Provide the (X, Y) coordinate of the cell's center where the given text is located.  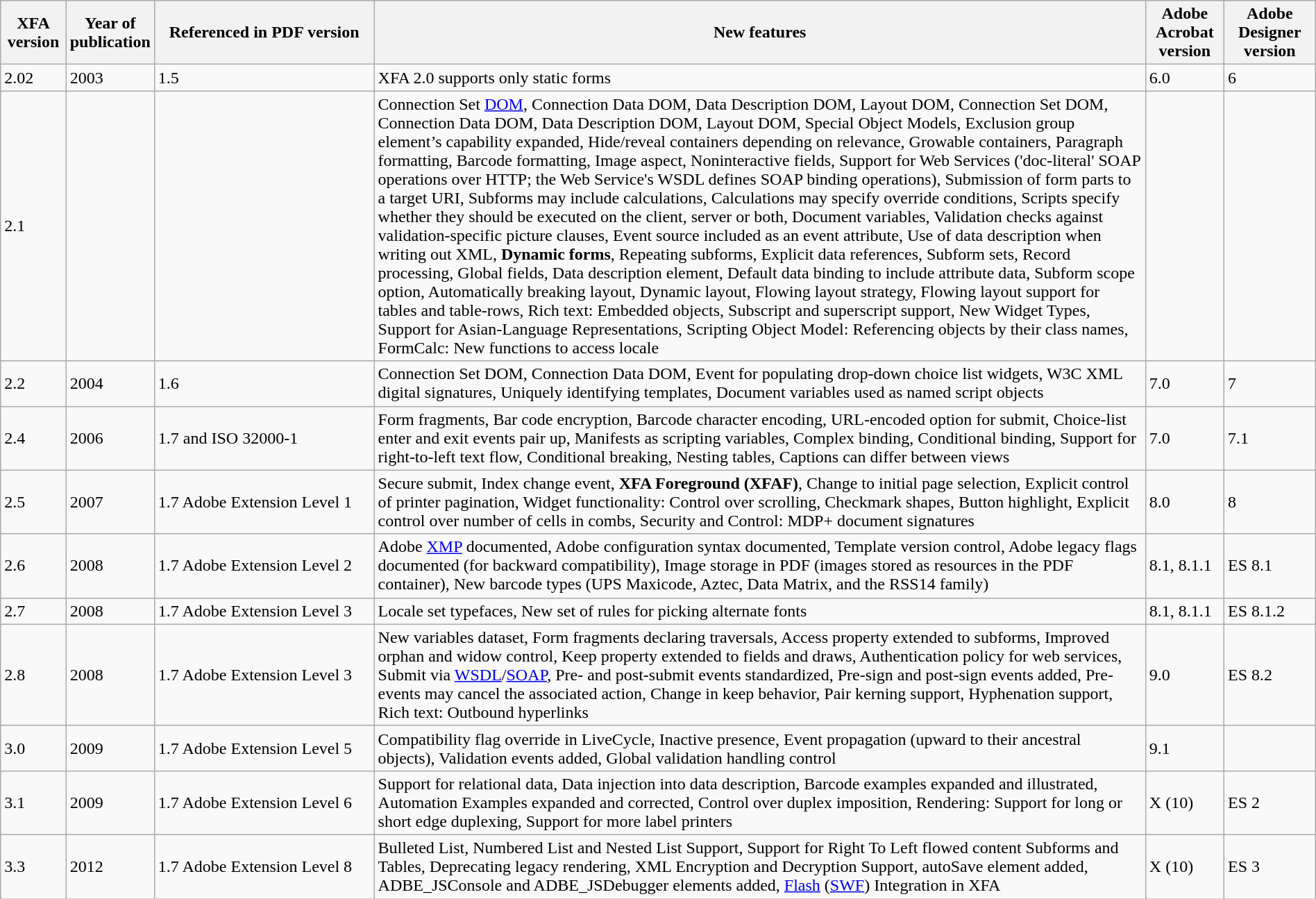
2003 (110, 78)
9.0 (1184, 675)
New features (759, 33)
2.7 (33, 611)
7 (1269, 383)
Year of publication (110, 33)
1.5 (264, 78)
Referenced in PDF version (264, 33)
1.7 Adobe Extension Level 5 (264, 748)
1.6 (264, 383)
2006 (110, 438)
Locale set typefaces, New set of rules for picking alternate fonts (759, 611)
XFA 2.0 supports only static forms (759, 78)
2.02 (33, 78)
2.2 (33, 383)
7.1 (1269, 438)
3.1 (33, 803)
ES 2 (1269, 803)
2.4 (33, 438)
6 (1269, 78)
ES 8.2 (1269, 675)
8.0 (1184, 502)
6.0 (1184, 78)
1.7 and ISO 32000-1 (264, 438)
1.7 Adobe Extension Level 2 (264, 566)
1.7 Adobe Extension Level 6 (264, 803)
2.6 (33, 566)
2004 (110, 383)
2012 (110, 866)
1.7 Adobe Extension Level 1 (264, 502)
ES 8.1 (1269, 566)
2.8 (33, 675)
2.1 (33, 226)
3.0 (33, 748)
ES 8.1.2 (1269, 611)
1.7 Adobe Extension Level 8 (264, 866)
3.3 (33, 866)
Adobe Acrobat version (1184, 33)
2.5 (33, 502)
ES 3 (1269, 866)
Adobe Designer version (1269, 33)
8 (1269, 502)
9.1 (1184, 748)
XFA version (33, 33)
2007 (110, 502)
